Find where the given text appears and provide that cell's center as (x, y) coordinate. 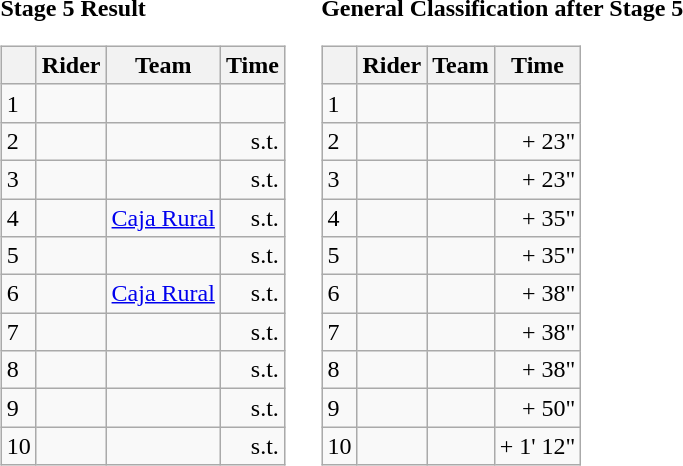
+ 50" (538, 408)
+ 1' 12" (538, 446)
